Detect which cell encompasses the target text, then output its [X, Y] center coordinate. 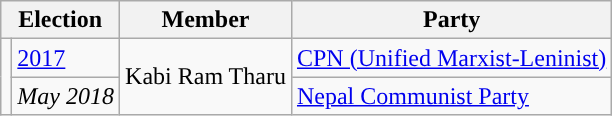
2017 [66, 58]
Member [206, 20]
Party [451, 20]
Election [60, 20]
May 2018 [66, 96]
CPN (Unified Marxist-Leninist) [451, 58]
Nepal Communist Party [451, 96]
Kabi Ram Tharu [206, 77]
